Output the (X, Y) coordinate of the center of the cell containing the given text.  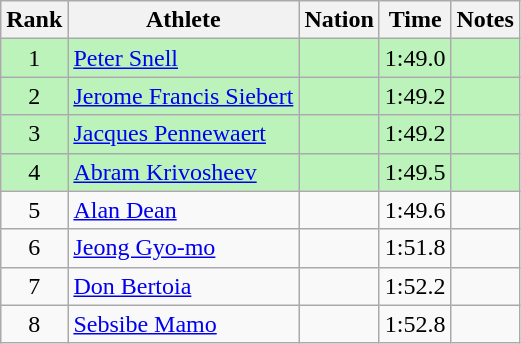
Jerome Francis Siebert (184, 96)
Peter Snell (184, 58)
1:49.6 (415, 210)
1:49.0 (415, 58)
Jacques Pennewaert (184, 134)
5 (34, 210)
1:51.8 (415, 248)
2 (34, 96)
4 (34, 172)
7 (34, 286)
Nation (339, 20)
Jeong Gyo-mo (184, 248)
Time (415, 20)
Notes (485, 20)
1:49.5 (415, 172)
Rank (34, 20)
1:52.8 (415, 324)
8 (34, 324)
Sebsibe Mamo (184, 324)
3 (34, 134)
Alan Dean (184, 210)
Abram Krivosheev (184, 172)
1 (34, 58)
Athlete (184, 20)
6 (34, 248)
1:52.2 (415, 286)
Don Bertoia (184, 286)
